Return [x, y] of the center of cell containing provided text 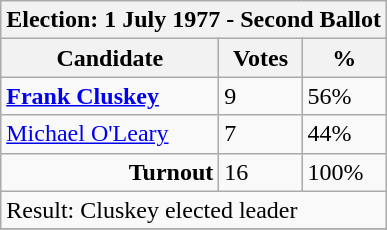
% [344, 58]
Result: Cluskey elected leader [194, 210]
100% [344, 172]
9 [260, 96]
16 [260, 172]
56% [344, 96]
7 [260, 134]
Michael O'Leary [110, 134]
Election: 1 July 1977 - Second Ballot [194, 20]
44% [344, 134]
Turnout [110, 172]
Votes [260, 58]
Candidate [110, 58]
Frank Cluskey [110, 96]
